Detect which cell encompasses the target text, then output its (x, y) center coordinate. 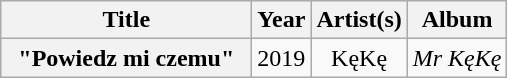
Artist(s) (359, 20)
2019 (282, 58)
Year (282, 20)
"Powiedz mi czemu" (126, 58)
Album (457, 20)
Title (126, 20)
KęKę (359, 58)
Mr KęKę (457, 58)
